Extract the [x, y] coordinate from the center of the cell holding the provided text.  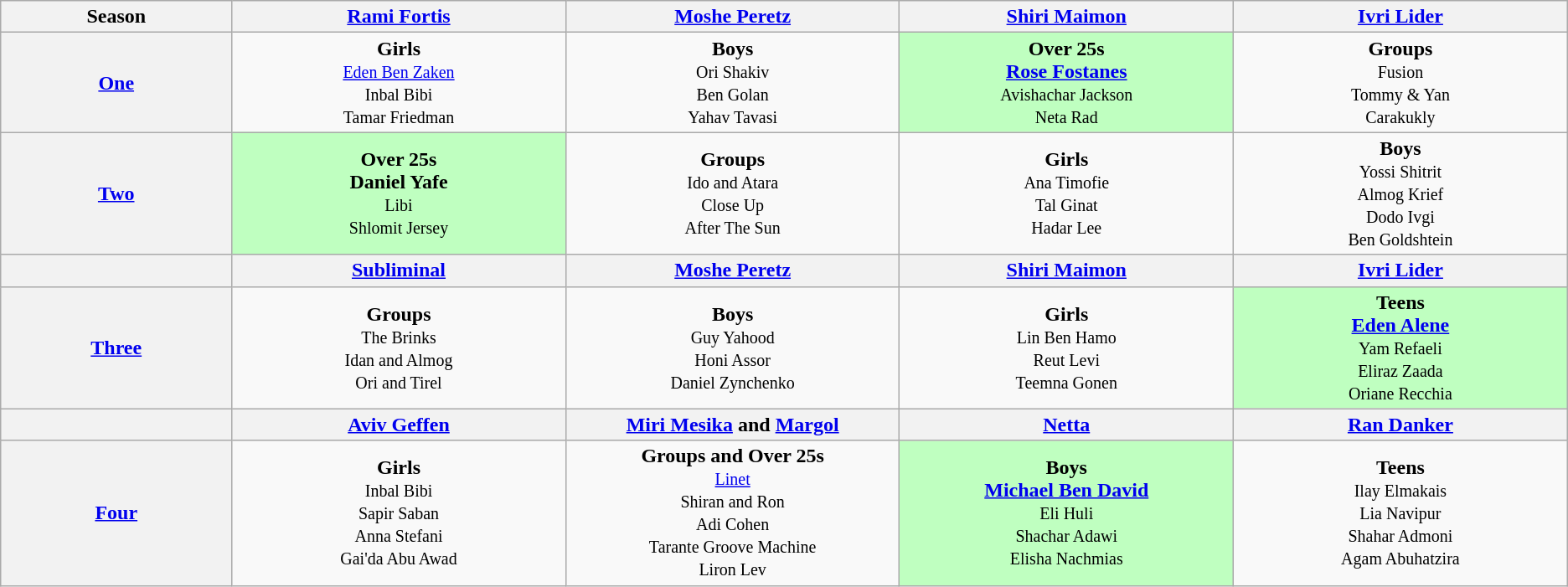
GirlsAna TimofieTal GinatHadar Lee [1067, 193]
Over 25sDaniel YafeLibiShlomit Jersey [399, 193]
Two [116, 193]
Groups and Over 25sLinetShiran and RonAdi CohenTarante Groove MachineLiron Lev [732, 512]
TeensIlay ElmakaisLia NavipurShahar AdmoniAgam Abuhatzira [1400, 512]
Three [116, 348]
Aviv Geffen [399, 425]
One [116, 82]
BoysMichael Ben DavidEli HuliShachar AdawiElisha Nachmias [1067, 512]
GirlsEden Ben ZakenInbal BibiTamar Friedman [399, 82]
GroupsIdo and AtaraClose UpAfter The Sun [732, 193]
BoysOri ShakivBen GolanYahav Tavasi [732, 82]
GirlsLin Ben HamoReut LeviTeemna Gonen [1067, 348]
GirlsInbal BibiSapir SabanAnna StefaniGai'da Abu Awad [399, 512]
BoysGuy YahoodHoni AssorDaniel Zynchenko [732, 348]
GroupsThe BrinksIdan and AlmogOri and Tirel [399, 348]
Netta [1067, 425]
Over 25sRose FostanesAvishachar JacksonNeta Rad [1067, 82]
Subliminal [399, 270]
Season [116, 17]
Ran Danker [1400, 425]
TeensEden AleneYam RefaeliEliraz ZaadaOriane Recchia [1400, 348]
Rami Fortis [399, 17]
BoysYossi ShitritAlmog KriefDodo IvgiBen Goldshtein [1400, 193]
GroupsFusionTommy & YanCarakukly [1400, 82]
Four [116, 512]
Miri Mesika and Margol [732, 425]
